Return the [X, Y] coordinate for the center point of the cell that contains the specified text.  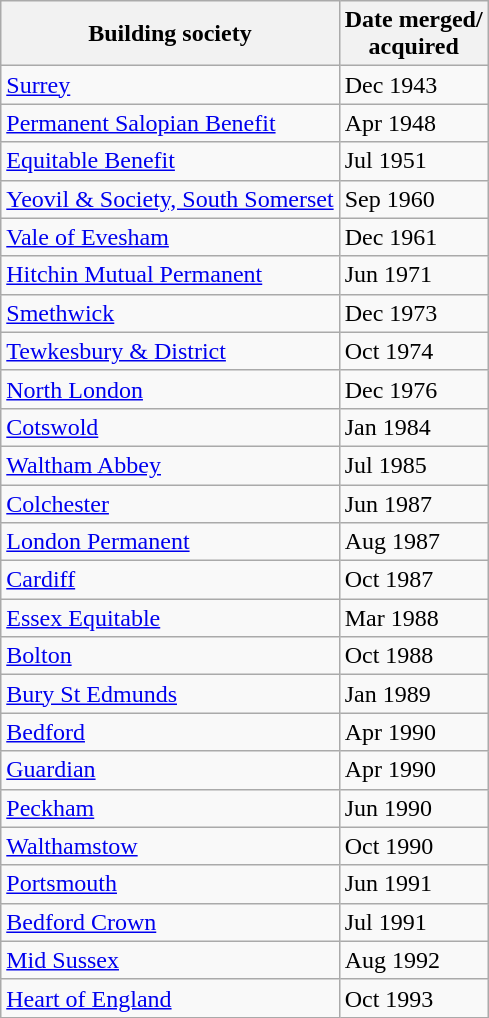
London Permanent [170, 542]
Bedford Crown [170, 922]
Peckham [170, 808]
Cotswold [170, 427]
Dec 1973 [414, 313]
Bolton [170, 656]
Jun 1991 [414, 884]
Permanent Salopian Benefit [170, 123]
Cardiff [170, 580]
Waltham Abbey [170, 465]
Oct 1987 [414, 580]
Jan 1984 [414, 427]
Bedford [170, 732]
Colchester [170, 503]
Jul 1985 [414, 465]
Oct 1974 [414, 351]
Smethwick [170, 313]
Aug 1992 [414, 960]
Essex Equitable [170, 618]
Date merged/acquired [414, 34]
Walthamstow [170, 846]
Heart of England [170, 998]
Aug 1987 [414, 542]
Yeovil & Society, South Somerset [170, 199]
Apr 1948 [414, 123]
Jan 1989 [414, 694]
Oct 1990 [414, 846]
Jun 1990 [414, 808]
Guardian [170, 770]
Vale of Evesham [170, 237]
Building society [170, 34]
Sep 1960 [414, 199]
North London [170, 389]
Dec 1976 [414, 389]
Mar 1988 [414, 618]
Portsmouth [170, 884]
Jul 1951 [414, 161]
Surrey [170, 85]
Oct 1988 [414, 656]
Jun 1987 [414, 503]
Dec 1961 [414, 237]
Hitchin Mutual Permanent [170, 275]
Jun 1971 [414, 275]
Dec 1943 [414, 85]
Jul 1991 [414, 922]
Bury St Edmunds [170, 694]
Oct 1993 [414, 998]
Mid Sussex [170, 960]
Tewkesbury & District [170, 351]
Equitable Benefit [170, 161]
